Provide the [X, Y] coordinate of the cell's center where the given text is located.  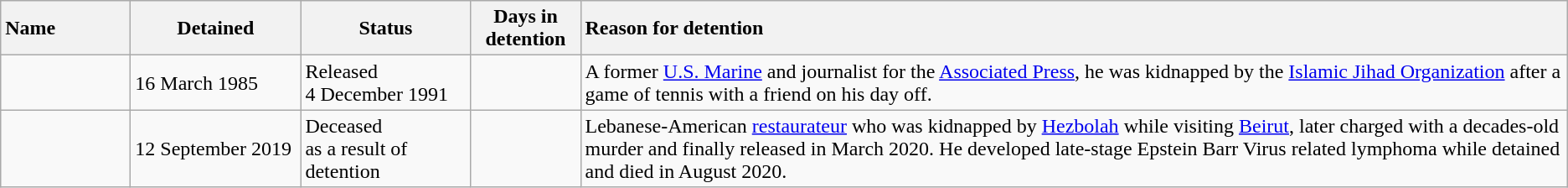
Detained [216, 29]
Reason for detention [1074, 29]
Name [65, 29]
12 September 2019 [216, 149]
Status [385, 29]
16 March 1985 [216, 82]
Days in detention [526, 29]
Deceased as a result of detention [385, 149]
Released 4 December 1991 [385, 82]
